Scan for the cell matching the given text and deliver its (X, Y) coordinate at center. 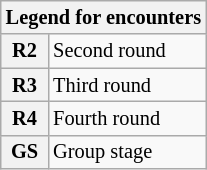
R2 (25, 51)
R3 (25, 85)
Group stage (127, 152)
Third round (127, 85)
Legend for encounters (104, 17)
Fourth round (127, 118)
Second round (127, 51)
R4 (25, 118)
GS (25, 152)
